Pinpoint the cell where the given text exists, returning its [X, Y] midpoint coordinate. 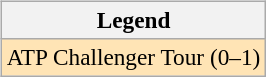
ATP Challenger Tour (0–1) [133, 57]
Legend [133, 20]
